Detect which cell encompasses the target text, then output its (x, y) center coordinate. 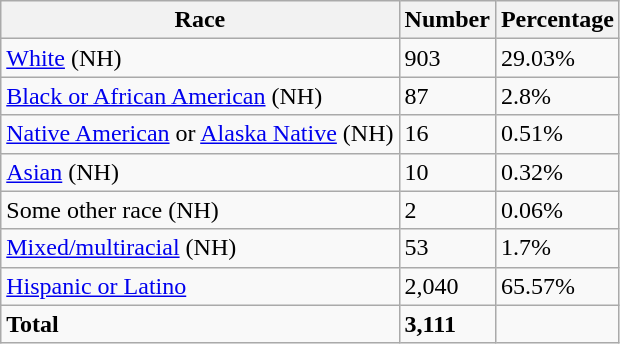
Native American or Alaska Native (NH) (200, 134)
53 (447, 248)
Number (447, 20)
Some other race (NH) (200, 210)
2,040 (447, 286)
65.57% (557, 286)
Percentage (557, 20)
Total (200, 324)
3,111 (447, 324)
87 (447, 96)
White (NH) (200, 58)
1.7% (557, 248)
Black or African American (NH) (200, 96)
0.32% (557, 172)
Asian (NH) (200, 172)
0.06% (557, 210)
2 (447, 210)
29.03% (557, 58)
Hispanic or Latino (200, 286)
903 (447, 58)
0.51% (557, 134)
10 (447, 172)
Mixed/multiracial (NH) (200, 248)
Race (200, 20)
16 (447, 134)
2.8% (557, 96)
